Locate the cell with the specified text and output its [X, Y] center coordinate. 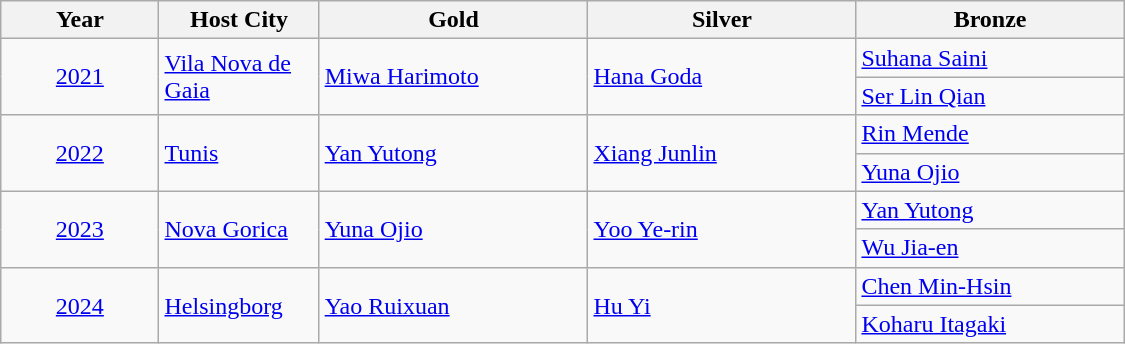
Ser Lin Qian [990, 96]
Bronze [990, 20]
Gold [454, 20]
Xiang Junlin [722, 153]
Wu Jia-en [990, 248]
2022 [80, 153]
Koharu Itagaki [990, 324]
Chen Min-Hsin [990, 286]
Yoo Ye-rin [722, 229]
2024 [80, 305]
Nova Gorica [239, 229]
Hu Yi [722, 305]
Year [80, 20]
Host City [239, 20]
Suhana Saini [990, 58]
Rin Mende [990, 134]
Tunis [239, 153]
Hana Goda [722, 77]
Yao Ruixuan [454, 305]
2021 [80, 77]
Helsingborg [239, 305]
2023 [80, 229]
Silver [722, 20]
Miwa Harimoto [454, 77]
Vila Nova de Gaia [239, 77]
